Return [X, Y] of the center of cell containing provided text 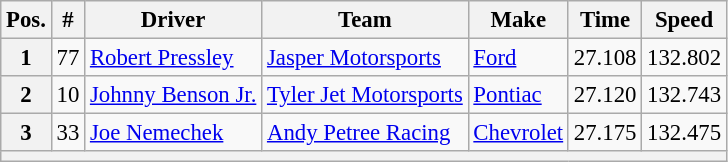
132.743 [684, 95]
# [68, 20]
Driver [174, 20]
Jasper Motorsports [365, 58]
Team [365, 20]
10 [68, 95]
Ford [518, 58]
3 [26, 133]
Time [604, 20]
27.108 [604, 58]
2 [26, 95]
Speed [684, 20]
Joe Nemechek [174, 133]
132.802 [684, 58]
Chevrolet [518, 133]
Pos. [26, 20]
132.475 [684, 133]
33 [68, 133]
Andy Petree Racing [365, 133]
1 [26, 58]
Pontiac [518, 95]
27.175 [604, 133]
Robert Pressley [174, 58]
27.120 [604, 95]
Make [518, 20]
77 [68, 58]
Tyler Jet Motorsports [365, 95]
Johnny Benson Jr. [174, 95]
